Scan for the cell matching the given text and deliver its [x, y] coordinate at center. 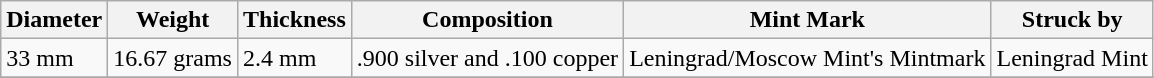
Struck by [1072, 20]
Thickness [294, 20]
2.4 mm [294, 58]
.900 silver and .100 copper [487, 58]
Mint Mark [808, 20]
33 mm [54, 58]
Weight [173, 20]
Composition [487, 20]
Diameter [54, 20]
16.67 grams [173, 58]
Leningrad Mint [1072, 58]
Leningrad/Moscow Mint's Mintmark [808, 58]
